Provide the [X, Y] coordinate of the cell's center where the given text is located.  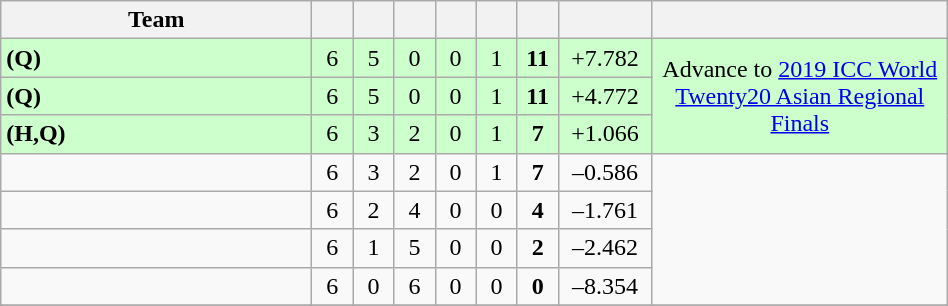
–1.761 [605, 210]
(H,Q) [156, 134]
Advance to 2019 ICC World Twenty20 Asian Regional Finals [800, 96]
–2.462 [605, 248]
–0.586 [605, 172]
+4.772 [605, 96]
–8.354 [605, 286]
+1.066 [605, 134]
+7.782 [605, 58]
Team [156, 20]
